Capture the cell that displays the provided text and extract its (x, y) central coordinate. 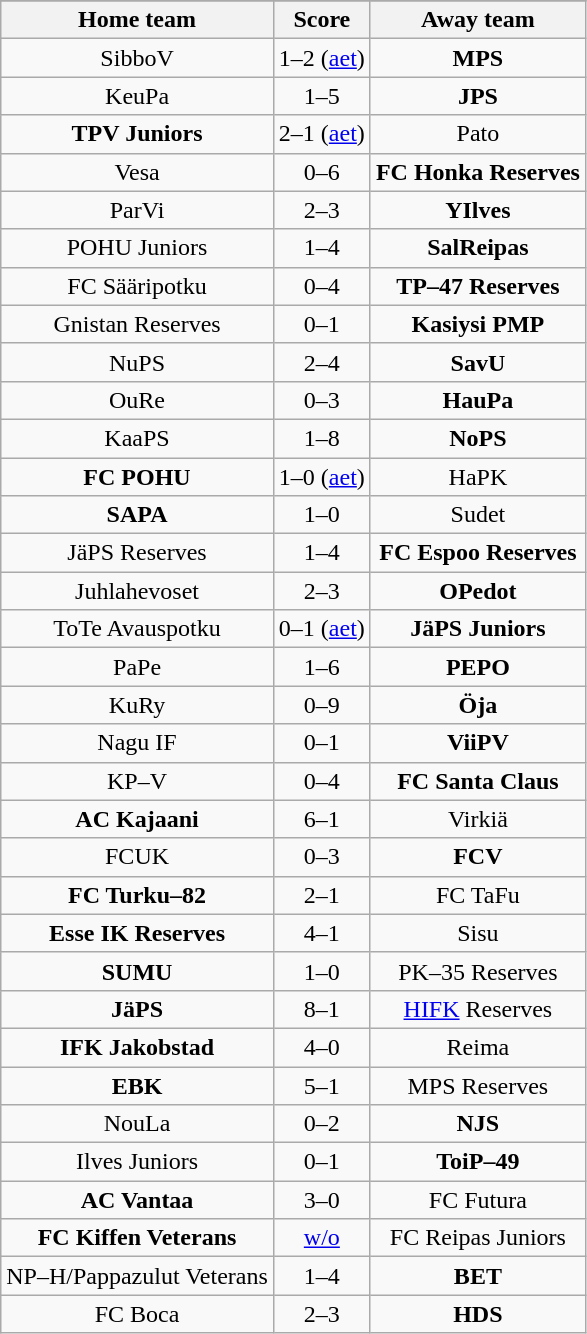
HIFK Reserves (478, 1009)
Vesa (138, 172)
Sisu (478, 933)
Sudet (478, 515)
AC Kajaani (138, 819)
6–1 (322, 819)
PEPO (478, 667)
FCV (478, 857)
2–1 (aet) (322, 134)
JäPS (138, 1009)
FC Boca (138, 1314)
SalReipas (478, 248)
0–9 (322, 705)
HDS (478, 1314)
0–2 (322, 1124)
FC Sääripotku (138, 286)
HaPK (478, 477)
AC Vantaa (138, 1200)
w/o (322, 1238)
FCUK (138, 857)
OuRe (138, 400)
BET (478, 1276)
1–6 (322, 667)
1–5 (322, 96)
TPV Juniors (138, 134)
KeuPa (138, 96)
Virkiä (478, 819)
Reima (478, 1047)
0–1 (aet) (322, 629)
FC Kiffen Veterans (138, 1238)
5–1 (322, 1085)
Juhlahevoset (138, 591)
NP–H/Pappazulut Veterans (138, 1276)
KP–V (138, 781)
FC POHU (138, 477)
Öja (478, 705)
FC TaFu (478, 895)
ToiP–49 (478, 1162)
PK–35 Reserves (478, 971)
IFK Jakobstad (138, 1047)
SUMU (138, 971)
FC Santa Claus (478, 781)
ParVi (138, 210)
4–0 (322, 1047)
KaaPS (138, 438)
Kasiysi PMP (478, 324)
FC Reipas Juniors (478, 1238)
Pato (478, 134)
Away team (478, 20)
JäPS Juniors (478, 629)
KuRy (138, 705)
SAPA (138, 515)
NoPS (478, 438)
ToTe Avauspotku (138, 629)
FC Turku–82 (138, 895)
MPS (478, 58)
0–6 (322, 172)
FC Honka Reserves (478, 172)
4–1 (322, 933)
FC Espoo Reserves (478, 553)
Nagu IF (138, 743)
SibboV (138, 58)
Gnistan Reserves (138, 324)
TP–47 Reserves (478, 286)
POHU Juniors (138, 248)
8–1 (322, 1009)
YIlves (478, 210)
Home team (138, 20)
1–8 (322, 438)
Score (322, 20)
PaPe (138, 667)
Ilves Juniors (138, 1162)
FC Futura (478, 1200)
1–0 (aet) (322, 477)
NuPS (138, 362)
JäPS Reserves (138, 553)
Esse IK Reserves (138, 933)
NouLa (138, 1124)
EBK (138, 1085)
1–2 (aet) (322, 58)
3–0 (322, 1200)
SavU (478, 362)
2–1 (322, 895)
OPedot (478, 591)
ViiPV (478, 743)
MPS Reserves (478, 1085)
HauPa (478, 400)
2–4 (322, 362)
NJS (478, 1124)
JPS (478, 96)
